Scan for the cell matching the given text and deliver its [X, Y] coordinate at center. 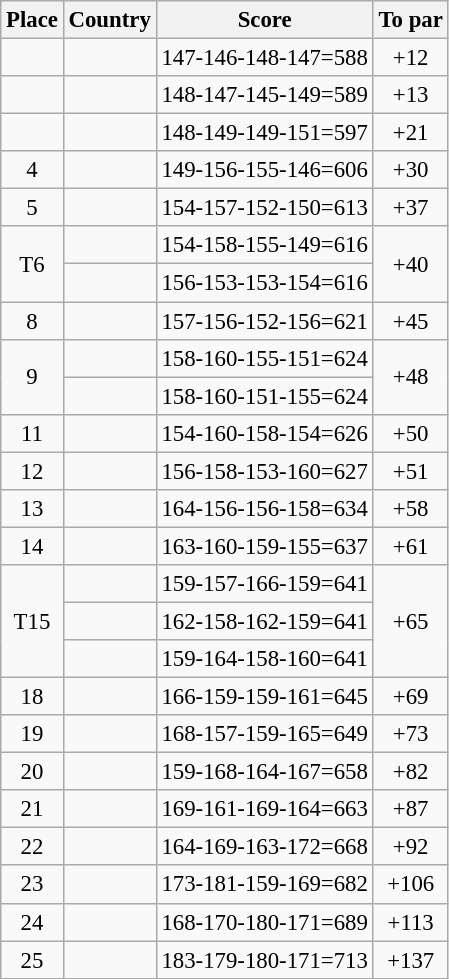
156-153-153-154=616 [264, 283]
183-179-180-171=713 [264, 960]
148-149-149-151=597 [264, 133]
+106 [410, 885]
+45 [410, 321]
169-161-169-164=663 [264, 809]
+21 [410, 133]
Country [110, 20]
158-160-155-151=624 [264, 358]
149-156-155-146=606 [264, 170]
12 [32, 471]
173-181-159-169=682 [264, 885]
14 [32, 546]
157-156-152-156=621 [264, 321]
+48 [410, 376]
24 [32, 922]
To par [410, 20]
+40 [410, 264]
9 [32, 376]
22 [32, 847]
T6 [32, 264]
13 [32, 509]
159-168-164-167=658 [264, 772]
+50 [410, 433]
23 [32, 885]
+30 [410, 170]
154-157-152-150=613 [264, 208]
168-170-180-171=689 [264, 922]
154-158-155-149=616 [264, 245]
166-159-159-161=645 [264, 697]
+37 [410, 208]
8 [32, 321]
25 [32, 960]
11 [32, 433]
156-158-153-160=627 [264, 471]
162-158-162-159=641 [264, 621]
+137 [410, 960]
18 [32, 697]
+82 [410, 772]
+61 [410, 546]
4 [32, 170]
+65 [410, 622]
5 [32, 208]
Place [32, 20]
+73 [410, 734]
154-160-158-154=626 [264, 433]
158-160-151-155=624 [264, 396]
Score [264, 20]
+87 [410, 809]
19 [32, 734]
+69 [410, 697]
+13 [410, 95]
+113 [410, 922]
+12 [410, 58]
+58 [410, 509]
T15 [32, 622]
20 [32, 772]
164-156-156-158=634 [264, 509]
163-160-159-155=637 [264, 546]
147-146-148-147=588 [264, 58]
159-164-158-160=641 [264, 659]
+51 [410, 471]
164-169-163-172=668 [264, 847]
21 [32, 809]
+92 [410, 847]
148-147-145-149=589 [264, 95]
168-157-159-165=649 [264, 734]
159-157-166-159=641 [264, 584]
